Return [X, Y] of the center of cell containing provided text 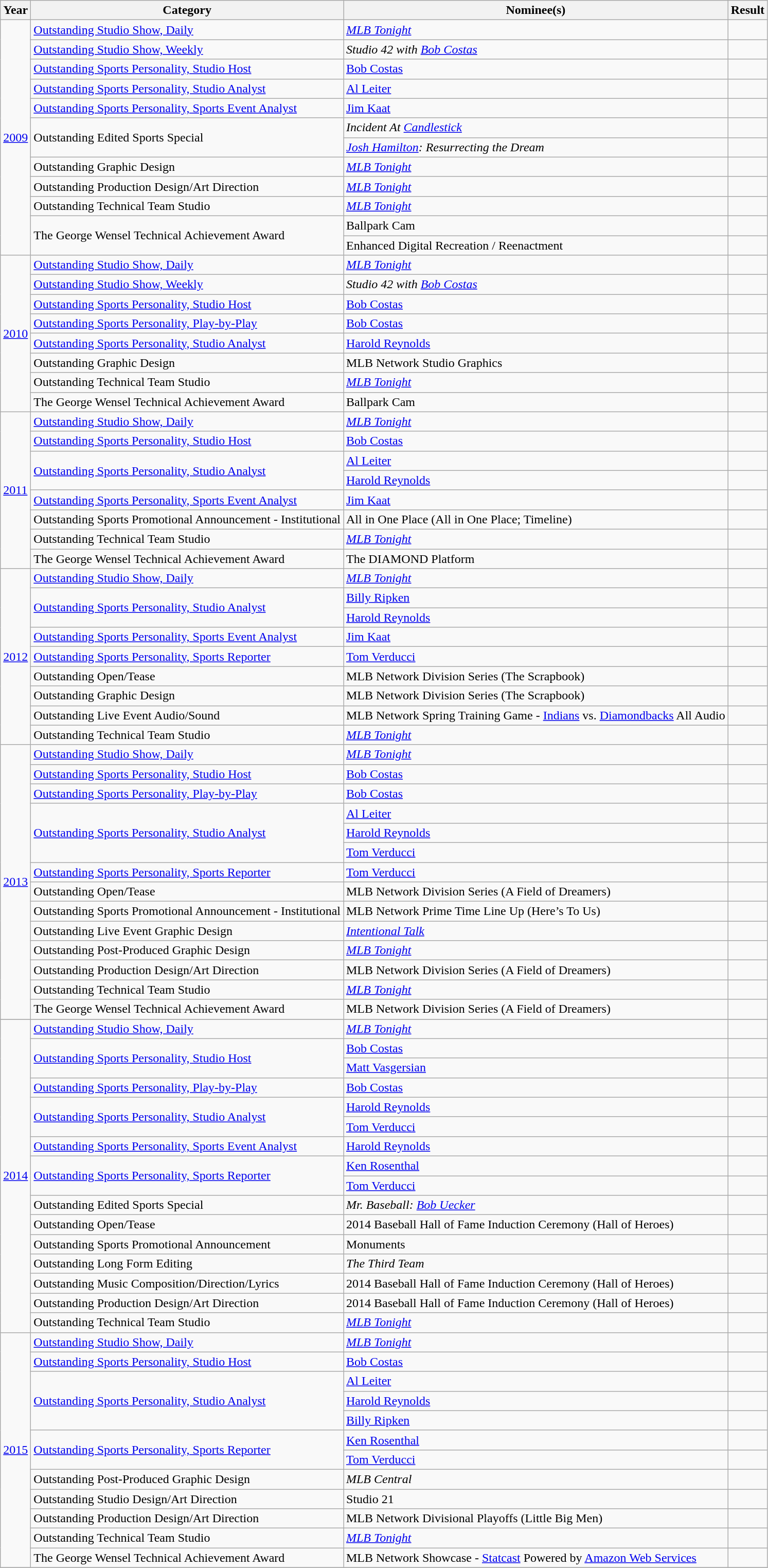
MLB Network Studio Graphics [536, 363]
2013 [15, 882]
MLB Network Prime Time Line Up (Here’s To Us) [536, 911]
Outstanding Long Form Editing [187, 1264]
Mr. Baseball: Bob Uecker [536, 1205]
Matt Vasgersian [536, 1068]
Result [747, 10]
2014 [15, 1175]
MLB Network Divisional Playoffs (Little Big Men) [536, 1519]
Intentional Talk [536, 931]
2009 [15, 138]
MLB Network Showcase - Statcast Powered by Amazon Web Services [536, 1558]
Outstanding Studio Design/Art Direction [187, 1499]
2012 [15, 657]
Category [187, 10]
Outstanding Sports Promotional Announcement [187, 1244]
Outstanding Live Event Audio/Sound [187, 715]
The DIAMOND Platform [536, 558]
Enhanced Digital Recreation / Reenactment [536, 245]
Outstanding Music Composition/Direction/Lyrics [187, 1283]
Nominee(s) [536, 10]
Year [15, 10]
2011 [15, 490]
Incident At Candlestick [536, 128]
Josh Hamilton: Resurrecting the Dream [536, 147]
MLB Network Spring Training Game - Indians vs. Diamondbacks All Audio [536, 715]
2015 [15, 1450]
Studio 21 [536, 1499]
All in One Place (All in One Place; Timeline) [536, 519]
Monuments [536, 1244]
The Third Team [536, 1264]
Outstanding Live Event Graphic Design [187, 931]
MLB Central [536, 1479]
2010 [15, 333]
